Scan for the cell matching the given text and deliver its (X, Y) coordinate at center. 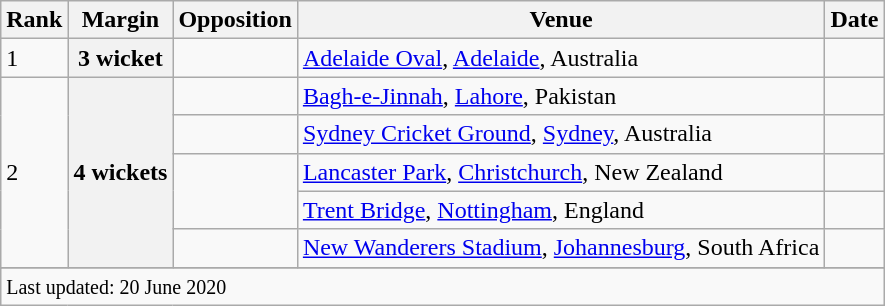
Rank (34, 20)
2 (34, 172)
Date (854, 20)
New Wanderers Stadium, Johannesburg, South Africa (561, 248)
Bagh-e-Jinnah, Lahore, Pakistan (561, 96)
1 (34, 58)
Adelaide Oval, Adelaide, Australia (561, 58)
3 wicket (120, 58)
Sydney Cricket Ground, Sydney, Australia (561, 134)
Trent Bridge, Nottingham, England (561, 210)
Margin (120, 20)
4 wickets (120, 172)
Lancaster Park, Christchurch, New Zealand (561, 172)
Last updated: 20 June 2020 (442, 286)
Venue (561, 20)
Opposition (235, 20)
